Identify which cell holds the provided text, then report its [X, Y] central coordinate. 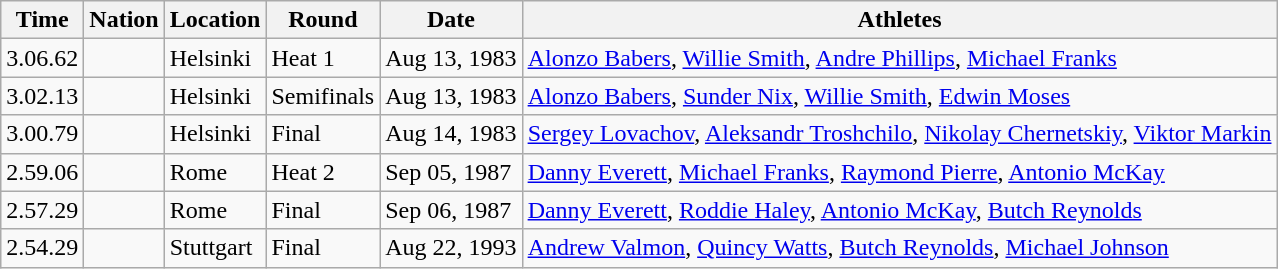
3.00.79 [42, 134]
Location [215, 20]
Nation [124, 20]
2.57.29 [42, 210]
Stuttgart [215, 248]
2.59.06 [42, 172]
Sep 05, 1987 [451, 172]
Sep 06, 1987 [451, 210]
Alonzo Babers, Sunder Nix, Willie Smith, Edwin Moses [900, 96]
Alonzo Babers, Willie Smith, Andre Phillips, Michael Franks [900, 58]
Aug 22, 1993 [451, 248]
Andrew Valmon, Quincy Watts, Butch Reynolds, Michael Johnson [900, 248]
Heat 1 [323, 58]
Semifinals [323, 96]
Time [42, 20]
3.06.62 [42, 58]
Date [451, 20]
Round [323, 20]
3.02.13 [42, 96]
Heat 2 [323, 172]
Danny Everett, Roddie Haley, Antonio McKay, Butch Reynolds [900, 210]
Athletes [900, 20]
Danny Everett, Michael Franks, Raymond Pierre, Antonio McKay [900, 172]
Sergey Lovachov, Aleksandr Troshchilo, Nikolay Chernetskiy, Viktor Markin [900, 134]
Aug 14, 1983 [451, 134]
2.54.29 [42, 248]
